Locate the cell with the specified text and output its [x, y] center coordinate. 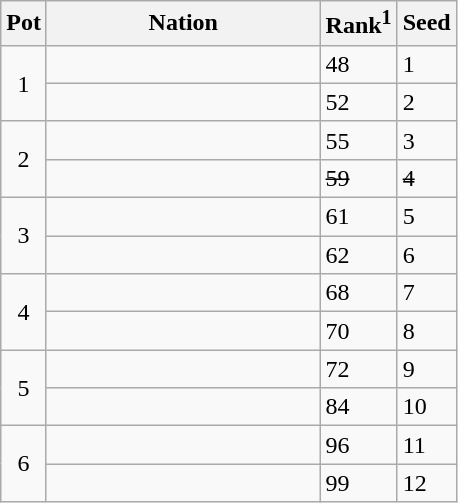
7 [426, 293]
Rank1 [358, 24]
Seed [426, 24]
52 [358, 102]
8 [426, 331]
72 [358, 369]
59 [358, 178]
84 [358, 407]
61 [358, 217]
9 [426, 369]
12 [426, 483]
11 [426, 445]
48 [358, 64]
Pot [24, 24]
96 [358, 445]
55 [358, 140]
Nation [183, 24]
62 [358, 255]
10 [426, 407]
68 [358, 293]
70 [358, 331]
99 [358, 483]
